Return the (X, Y) coordinate for the center point of the cell that contains the specified text.  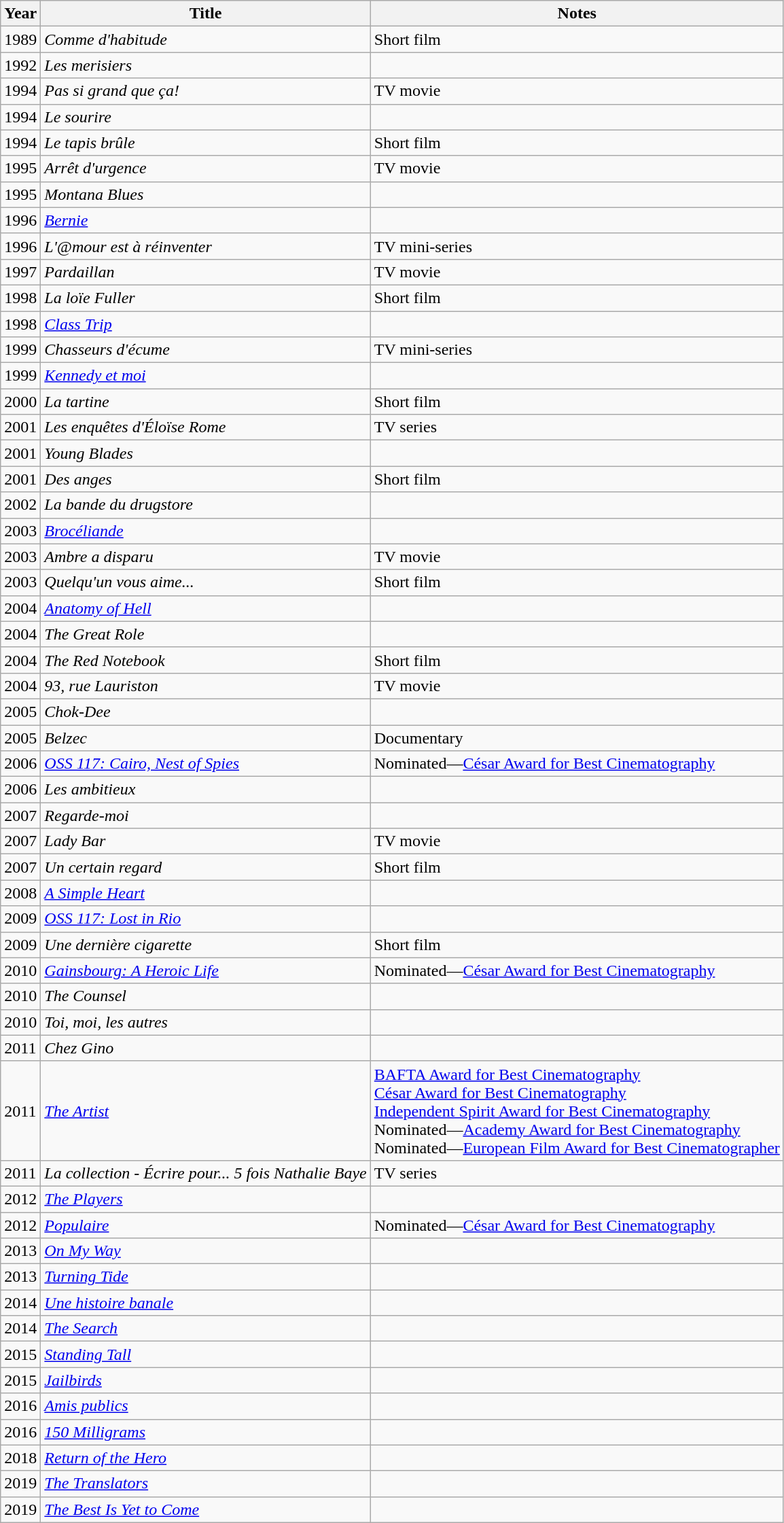
Belzec (205, 737)
On My Way (205, 1251)
2002 (20, 505)
Des anges (205, 479)
Brocéliande (205, 531)
Le sourire (205, 117)
Documentary (577, 737)
Amis publics (205, 1406)
150 Milligrams (205, 1432)
Chok-Dee (205, 712)
Une histoire banale (205, 1303)
Une dernière cigarette (205, 945)
Les enquêtes d'Éloïse Rome (205, 427)
Return of the Hero (205, 1458)
Le tapis brûle (205, 143)
OSS 117: Cairo, Nest of Spies (205, 764)
Title (205, 14)
Anatomy of Hell (205, 608)
La tartine (205, 402)
93, rue Lauriston (205, 686)
Toi, moi, les autres (205, 1022)
Year (20, 14)
Young Blades (205, 453)
La bande du drugstore (205, 505)
2018 (20, 1458)
1997 (20, 272)
Chasseurs d'écume (205, 350)
OSS 117: Lost in Rio (205, 919)
Pas si grand que ça! (205, 91)
The Translators (205, 1484)
Quelqu'un vous aime... (205, 582)
Regarde-moi (205, 816)
Notes (577, 14)
1989 (20, 39)
2000 (20, 402)
The Red Notebook (205, 660)
Gainsbourg: A Heroic Life (205, 970)
Pardaillan (205, 272)
The Search (205, 1329)
2008 (20, 893)
Les merisiers (205, 65)
Populaire (205, 1225)
Bernie (205, 220)
La collection - Écrire pour... 5 fois Nathalie Baye (205, 1173)
Montana Blues (205, 194)
A Simple Heart (205, 893)
The Great Role (205, 634)
Chez Gino (205, 1048)
Kennedy et moi (205, 376)
Ambre a disparu (205, 557)
Class Trip (205, 324)
The Counsel (205, 996)
Lady Bar (205, 841)
Jailbirds (205, 1380)
Turning Tide (205, 1277)
The Artist (205, 1110)
Arrêt d'urgence (205, 169)
The Players (205, 1199)
Standing Tall (205, 1354)
Un certain regard (205, 867)
The Best Is Yet to Come (205, 1509)
Comme d'habitude (205, 39)
Les ambitieux (205, 790)
1992 (20, 65)
La loïe Fuller (205, 298)
L'@mour est à réinventer (205, 246)
